Locate the cell with the specified text and output its (X, Y) center coordinate. 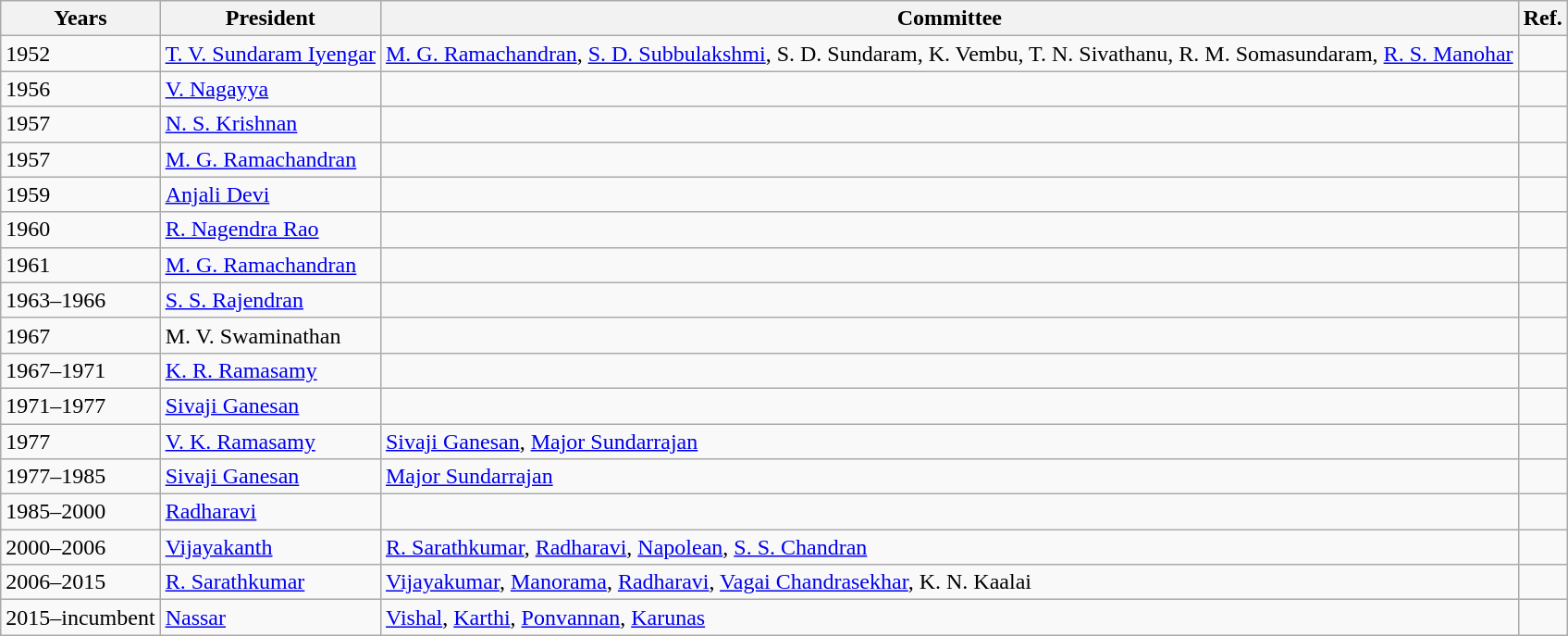
President (270, 19)
V. K. Ramasamy (270, 442)
1956 (80, 89)
1959 (80, 194)
R. Sarathkumar (270, 582)
Radharavi (270, 512)
1961 (80, 265)
1963–1966 (80, 300)
N. S. Krishnan (270, 124)
Vijayakanth (270, 547)
2006–2015 (80, 582)
R. Nagendra Rao (270, 230)
Ref. (1543, 19)
1967–1971 (80, 370)
2000–2006 (80, 547)
Committee (949, 19)
S. S. Rajendran (270, 300)
2015–incumbent (80, 617)
M. V. Swaminathan (270, 335)
1967 (80, 335)
R. Sarathkumar, Radharavi, Napolean, S. S. Chandran (949, 547)
T. V. Sundaram Iyengar (270, 54)
1952 (80, 54)
Sivaji Ganesan, Major Sundarrajan (949, 442)
1977 (80, 442)
1960 (80, 230)
Anjali Devi (270, 194)
Vishal, Karthi, Ponvannan, Karunas (949, 617)
Vijayakumar, Manorama, Radharavi, Vagai Chandrasekhar, K. N. Kaalai (949, 582)
V. Nagayya (270, 89)
1985–2000 (80, 512)
K. R. Ramasamy (270, 370)
Years (80, 19)
Nassar (270, 617)
M. G. Ramachandran, S. D. Subbulakshmi, S. D. Sundaram, K. Vembu, T. N. Sivathanu, R. M. Somasundaram, R. S. Manohar (949, 54)
1977–1985 (80, 477)
Major Sundarrajan (949, 477)
1971–1977 (80, 405)
